Identify which cell holds the provided text, then report its [X, Y] central coordinate. 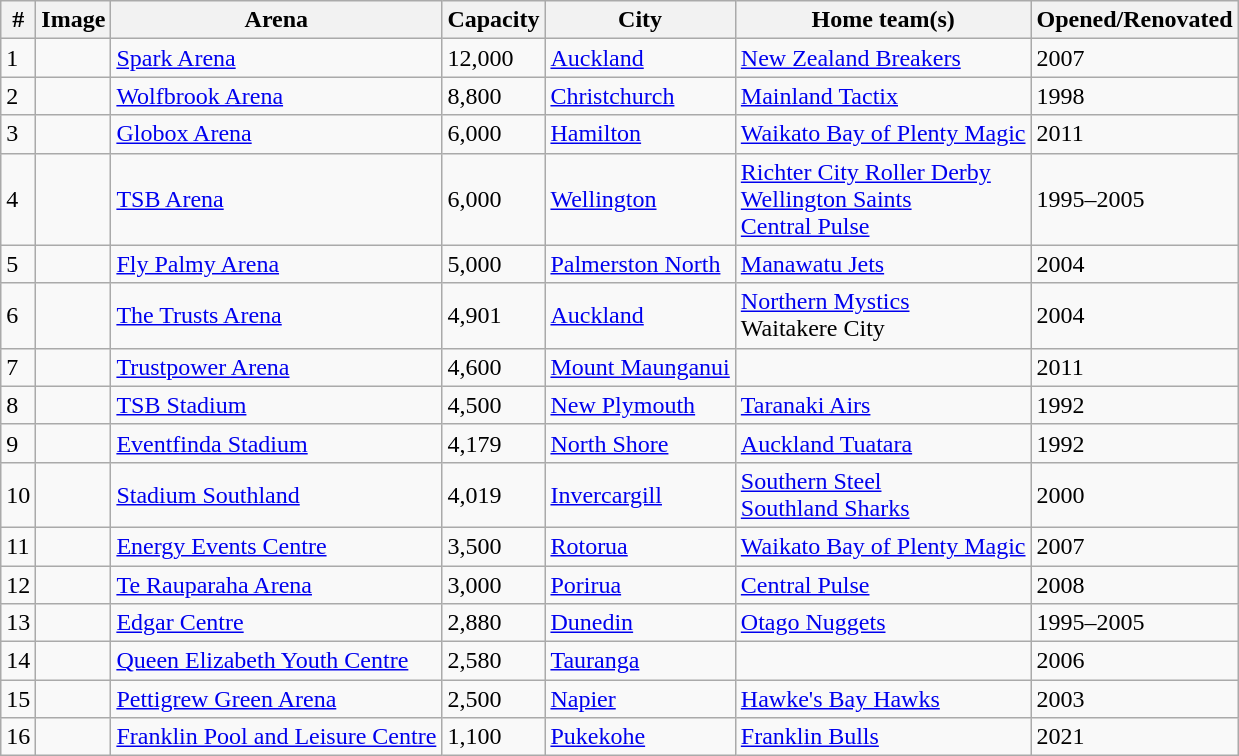
2008 [1134, 585]
12 [18, 585]
Queen Elizabeth Youth Centre [276, 661]
Home team(s) [883, 20]
15 [18, 699]
Auckland Tuatara [883, 443]
Opened/Renovated [1134, 20]
8 [18, 405]
Dunedin [640, 623]
2,500 [494, 699]
Otago Nuggets [883, 623]
Spark Arena [276, 58]
11 [18, 546]
Wolfbrook Arena [276, 96]
4,600 [494, 367]
4,500 [494, 405]
2003 [1134, 699]
1,100 [494, 737]
Stadium Southland [276, 494]
Wellington [640, 199]
Tauranga [640, 661]
2,580 [494, 661]
Capacity [494, 20]
2,880 [494, 623]
Franklin Bulls [883, 737]
North Shore [640, 443]
Pukekohe [640, 737]
TSB Arena [276, 199]
Taranaki Airs [883, 405]
4,019 [494, 494]
5,000 [494, 264]
Central Pulse [883, 585]
Invercargill [640, 494]
10 [18, 494]
5 [18, 264]
New Zealand Breakers [883, 58]
14 [18, 661]
Manawatu Jets [883, 264]
Hamilton [640, 134]
Richter City Roller Derby Wellington Saints Central Pulse [883, 199]
New Plymouth [640, 405]
16 [18, 737]
Porirua [640, 585]
3,500 [494, 546]
City [640, 20]
# [18, 20]
Palmerston North [640, 264]
Image [74, 20]
Rotorua [640, 546]
4 [18, 199]
Globox Arena [276, 134]
1 [18, 58]
2021 [1134, 737]
Franklin Pool and Leisure Centre [276, 737]
Pettigrew Green Arena [276, 699]
2000 [1134, 494]
6 [18, 316]
Arena [276, 20]
Te Rauparaha Arena [276, 585]
3 [18, 134]
TSB Stadium [276, 405]
Mainland Tactix [883, 96]
Southern Steel Southland Sharks [883, 494]
7 [18, 367]
Edgar Centre [276, 623]
Energy Events Centre [276, 546]
2 [18, 96]
13 [18, 623]
Napier [640, 699]
8,800 [494, 96]
The Trusts Arena [276, 316]
Northern Mystics Waitakere City [883, 316]
12,000 [494, 58]
9 [18, 443]
1998 [1134, 96]
Trustpower Arena [276, 367]
3,000 [494, 585]
4,901 [494, 316]
Mount Maunganui [640, 367]
2006 [1134, 661]
4,179 [494, 443]
Christchurch [640, 96]
Fly Palmy Arena [276, 264]
Eventfinda Stadium [276, 443]
Hawke's Bay Hawks [883, 699]
